For the text-containing cell, return its midpoint in (X, Y) coordinate format. 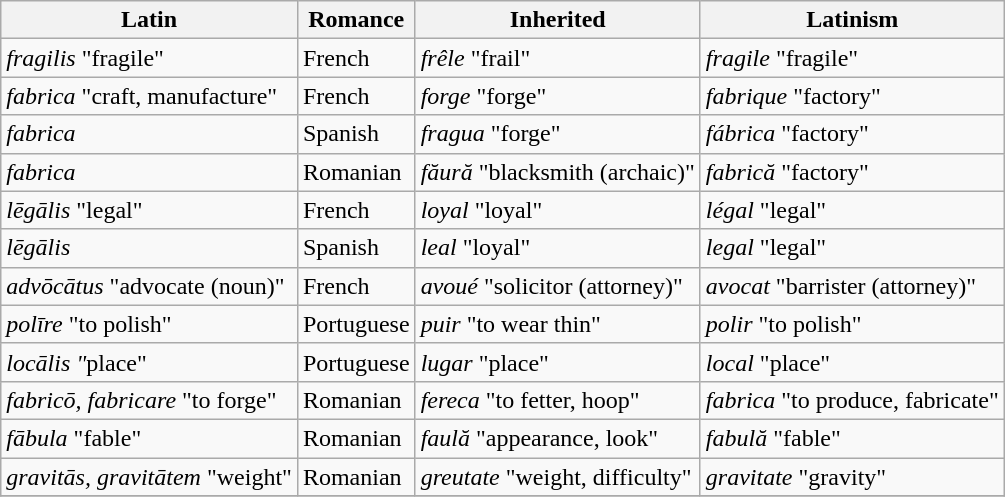
gravitate "gravity" (852, 477)
puir "to wear thin" (558, 324)
fābula "fable" (150, 438)
fabrique "factory" (852, 96)
forge "forge" (558, 96)
fabrică "factory" (852, 172)
fabrica "craft, manufacture" (150, 96)
fabrica "to produce, fabricate" (852, 400)
faulă "appearance, look" (558, 438)
fereca "to fetter, hoop" (558, 400)
Latinism (852, 20)
avocat "barrister (attorney)" (852, 286)
fábrica "factory" (852, 134)
advōcātus "advocate (noun)" (150, 286)
lēgālis "legal" (150, 210)
lugar "place" (558, 362)
fabricō, fabricare "to forge" (150, 400)
polir "to polish" (852, 324)
locālis "place" (150, 362)
fragile "fragile" (852, 58)
lēgālis (150, 248)
Latin (150, 20)
frêle "frail" (558, 58)
polīre "to polish" (150, 324)
legal "legal" (852, 248)
avoué "solicitor (attorney)" (558, 286)
leal "loyal" (558, 248)
Romance (356, 20)
fabulă "fable" (852, 438)
fragilis "fragile" (150, 58)
făură "blacksmith (archaic)" (558, 172)
gravitās, gravitātem "weight" (150, 477)
loyal "loyal" (558, 210)
fragua "forge" (558, 134)
greutate "weight, difficulty" (558, 477)
local "place" (852, 362)
légal "legal" (852, 210)
Inherited (558, 20)
